Scan for the cell matching the given text and deliver its (X, Y) coordinate at center. 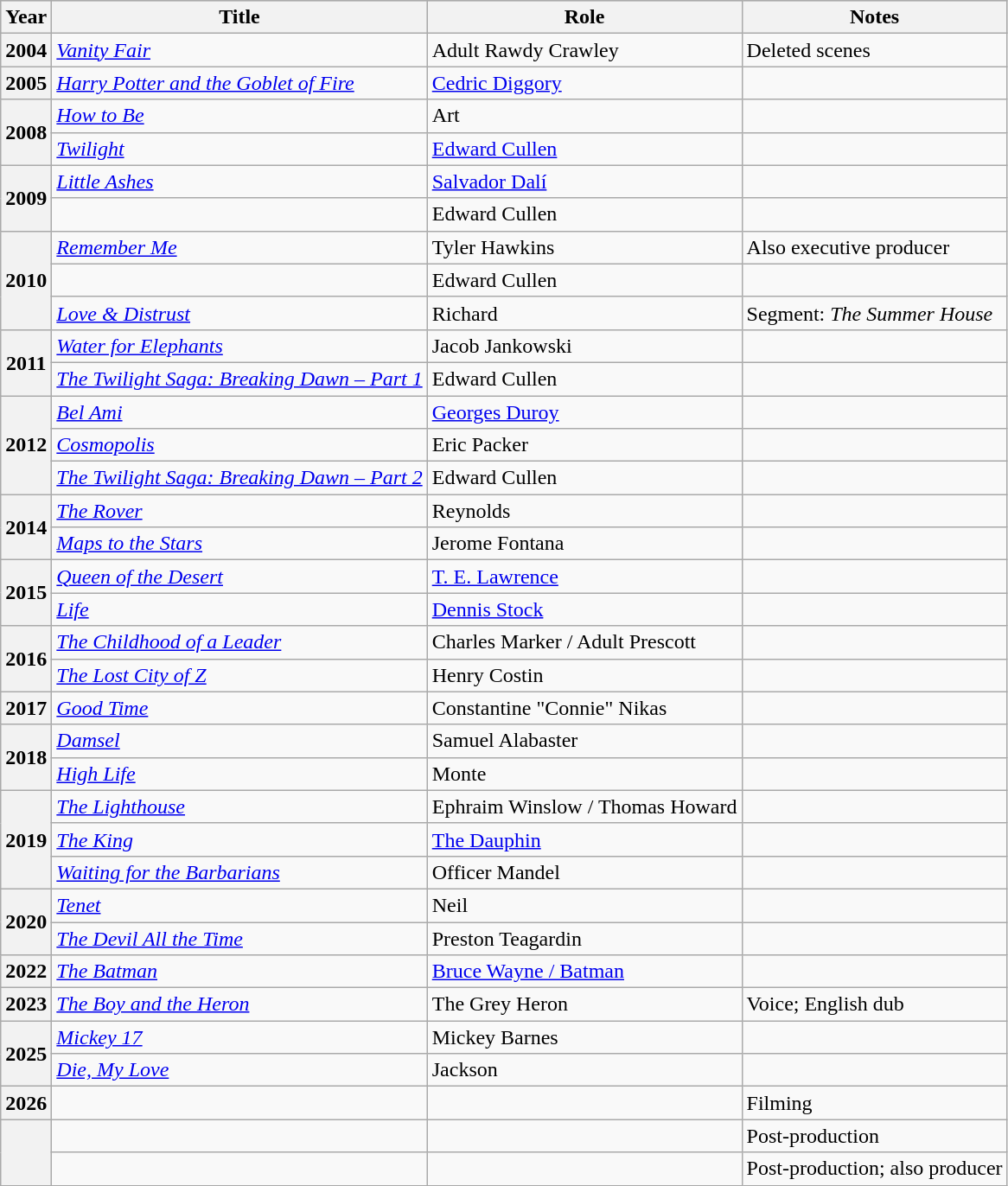
Maps to the Stars (239, 544)
Constantine "Connie" Nikas (584, 708)
The Lighthouse (239, 807)
Richard (584, 313)
Life (239, 609)
Year (26, 17)
Harry Potter and the Goblet of Fire (239, 83)
Jacob Jankowski (584, 346)
2023 (26, 1004)
Queen of the Desert (239, 577)
Title (239, 17)
Also executive producer (875, 247)
The Childhood of a Leader (239, 642)
Bruce Wayne / Batman (584, 972)
Tyler Hawkins (584, 247)
How to Be (239, 116)
Ephraim Winslow / Thomas Howard (584, 807)
The Batman (239, 972)
Tenet (239, 905)
2005 (26, 83)
Cedric Diggory (584, 83)
2015 (26, 593)
Reynolds (584, 511)
Adult Rawdy Crawley (584, 50)
Georges Duroy (584, 412)
2018 (26, 757)
Vanity Fair (239, 50)
Bel Ami (239, 412)
2020 (26, 921)
The Rover (239, 511)
The Devil All the Time (239, 938)
Love & Distrust (239, 313)
2017 (26, 708)
Neil (584, 905)
The Lost City of Z (239, 675)
2011 (26, 362)
Art (584, 116)
2014 (26, 527)
Voice; English dub (875, 1004)
The Dauphin (584, 839)
The King (239, 839)
Damsel (239, 741)
Jackson (584, 1070)
T. E. Lawrence (584, 577)
Officer Mandel (584, 872)
Dennis Stock (584, 609)
Eric Packer (584, 445)
Role (584, 17)
Jerome Fontana (584, 544)
Notes (875, 17)
Salvador Dalí (584, 182)
Deleted scenes (875, 50)
Cosmopolis (239, 445)
2016 (26, 659)
Filming (875, 1103)
Post-production; also producer (875, 1169)
Water for Elephants (239, 346)
The Boy and the Heron (239, 1004)
Mickey Barnes (584, 1037)
Samuel Alabaster (584, 741)
Henry Costin (584, 675)
2026 (26, 1103)
Waiting for the Barbarians (239, 872)
2008 (26, 132)
Mickey 17 (239, 1037)
The Grey Heron (584, 1004)
Die, My Love (239, 1070)
The Twilight Saga: Breaking Dawn – Part 1 (239, 379)
Charles Marker / Adult Prescott (584, 642)
2019 (26, 839)
Little Ashes (239, 182)
2009 (26, 198)
2010 (26, 280)
The Twilight Saga: Breaking Dawn – Part 2 (239, 478)
High Life (239, 774)
2012 (26, 445)
Remember Me (239, 247)
2022 (26, 972)
Preston Teagardin (584, 938)
Good Time (239, 708)
Twilight (239, 149)
2004 (26, 50)
Segment: The Summer House (875, 313)
Monte (584, 774)
Post-production (875, 1136)
2025 (26, 1054)
